Search for the cell housing the specified text and yield its (x, y) center coordinate. 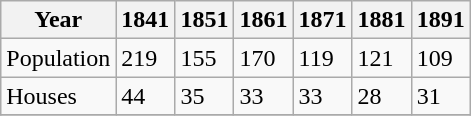
31 (440, 96)
1891 (440, 20)
170 (264, 58)
219 (146, 58)
109 (440, 58)
Population (58, 58)
Houses (58, 96)
1841 (146, 20)
119 (322, 58)
28 (382, 96)
35 (204, 96)
1861 (264, 20)
1851 (204, 20)
155 (204, 58)
121 (382, 58)
44 (146, 96)
1871 (322, 20)
Year (58, 20)
1881 (382, 20)
